Pinpoint the cell where the given text exists, returning its [x, y] midpoint coordinate. 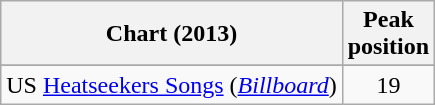
Peakposition [388, 34]
19 [388, 85]
US Heatseekers Songs (Billboard) [172, 85]
Chart (2013) [172, 34]
